Output the [x, y] coordinate of the center of the cell containing the given text.  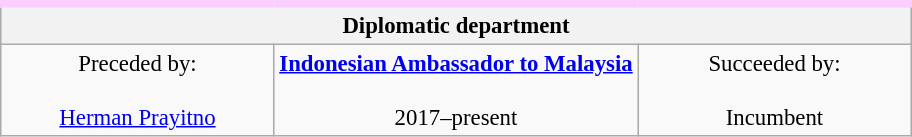
Preceded by:Herman Prayitno [138, 90]
Succeeded by:Incumbent [774, 90]
Diplomatic department [456, 24]
Indonesian Ambassador to Malaysia2017–present [456, 90]
